Return [X, Y] of the center of cell containing provided text 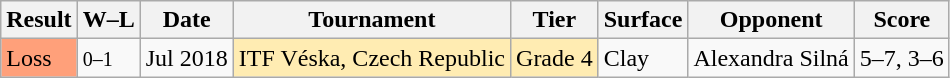
5–7, 3–6 [902, 58]
W–L [108, 20]
Clay [643, 58]
Jul 2018 [186, 58]
0–1 [108, 58]
Tier [555, 20]
Alexandra Silná [771, 58]
ITF Véska, Czech Republic [372, 58]
Tournament [372, 20]
Date [186, 20]
Opponent [771, 20]
Score [902, 20]
Surface [643, 20]
Result [39, 20]
Loss [39, 58]
Grade 4 [555, 58]
